Provide the [x, y] coordinate of the cell's center where the given text is located.  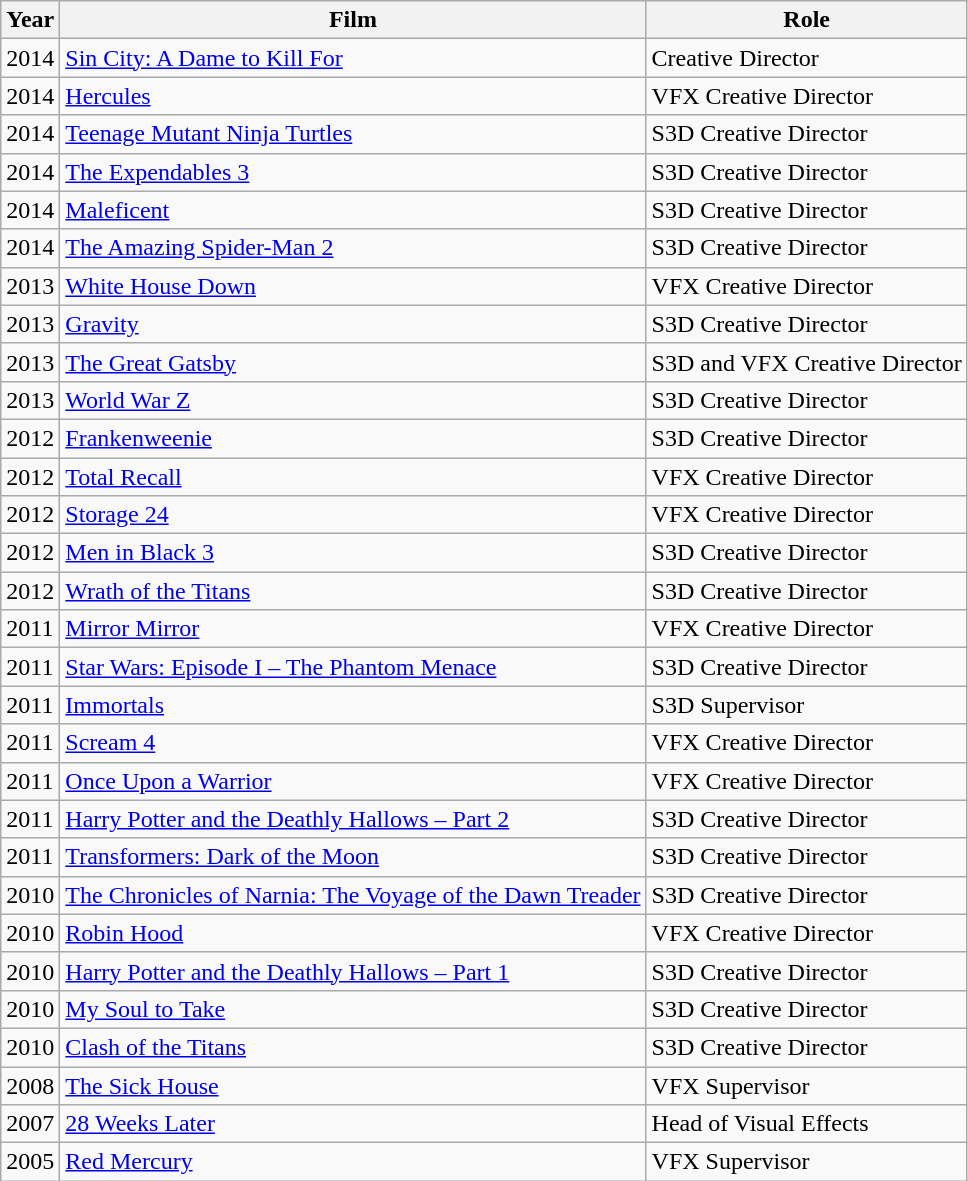
Maleficent [353, 210]
Film [353, 20]
Teenage Mutant Ninja Turtles [353, 134]
Storage 24 [353, 515]
Hercules [353, 96]
The Amazing Spider-Man 2 [353, 248]
Men in Black 3 [353, 553]
Robin Hood [353, 933]
The Great Gatsby [353, 362]
2007 [30, 1124]
28 Weeks Later [353, 1124]
The Expendables 3 [353, 172]
White House Down [353, 286]
2008 [30, 1085]
Year [30, 20]
Harry Potter and the Deathly Hallows – Part 1 [353, 971]
Wrath of the Titans [353, 591]
2005 [30, 1162]
The Sick House [353, 1085]
Total Recall [353, 477]
World War Z [353, 400]
Mirror Mirror [353, 629]
The Chronicles of Narnia: The Voyage of the Dawn Treader [353, 895]
Creative Director [806, 58]
S3D Supervisor [806, 705]
Sin City: A Dame to Kill For [353, 58]
Role [806, 20]
Red Mercury [353, 1162]
Clash of the Titans [353, 1047]
S3D and VFX Creative Director [806, 362]
Head of Visual Effects [806, 1124]
Frankenweenie [353, 438]
Transformers: Dark of the Moon [353, 857]
Star Wars: Episode I – The Phantom Menace [353, 667]
Gravity [353, 324]
Immortals [353, 705]
My Soul to Take [353, 1009]
Once Upon a Warrior [353, 781]
Scream 4 [353, 743]
Harry Potter and the Deathly Hallows – Part 2 [353, 819]
